Capture the cell that displays the provided text and extract its (X, Y) central coordinate. 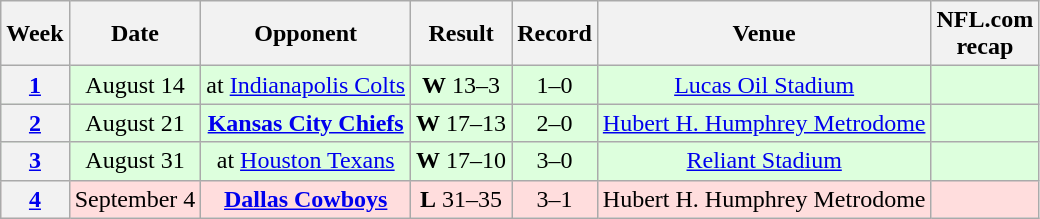
September 4 (135, 199)
3–1 (555, 199)
Week (35, 34)
1–0 (555, 85)
Kansas City Chiefs (306, 123)
August 21 (135, 123)
3–0 (555, 161)
Record (555, 34)
Dallas Cowboys (306, 199)
at Houston Texans (306, 161)
August 31 (135, 161)
August 14 (135, 85)
2–0 (555, 123)
2 (35, 123)
3 (35, 161)
4 (35, 199)
W 17–10 (462, 161)
1 (35, 85)
Lucas Oil Stadium (764, 85)
Result (462, 34)
W 17–13 (462, 123)
NFL.comrecap (985, 34)
L 31–35 (462, 199)
W 13–3 (462, 85)
Opponent (306, 34)
at Indianapolis Colts (306, 85)
Date (135, 34)
Reliant Stadium (764, 161)
Venue (764, 34)
